Search for the cell housing the specified text and yield its (x, y) center coordinate. 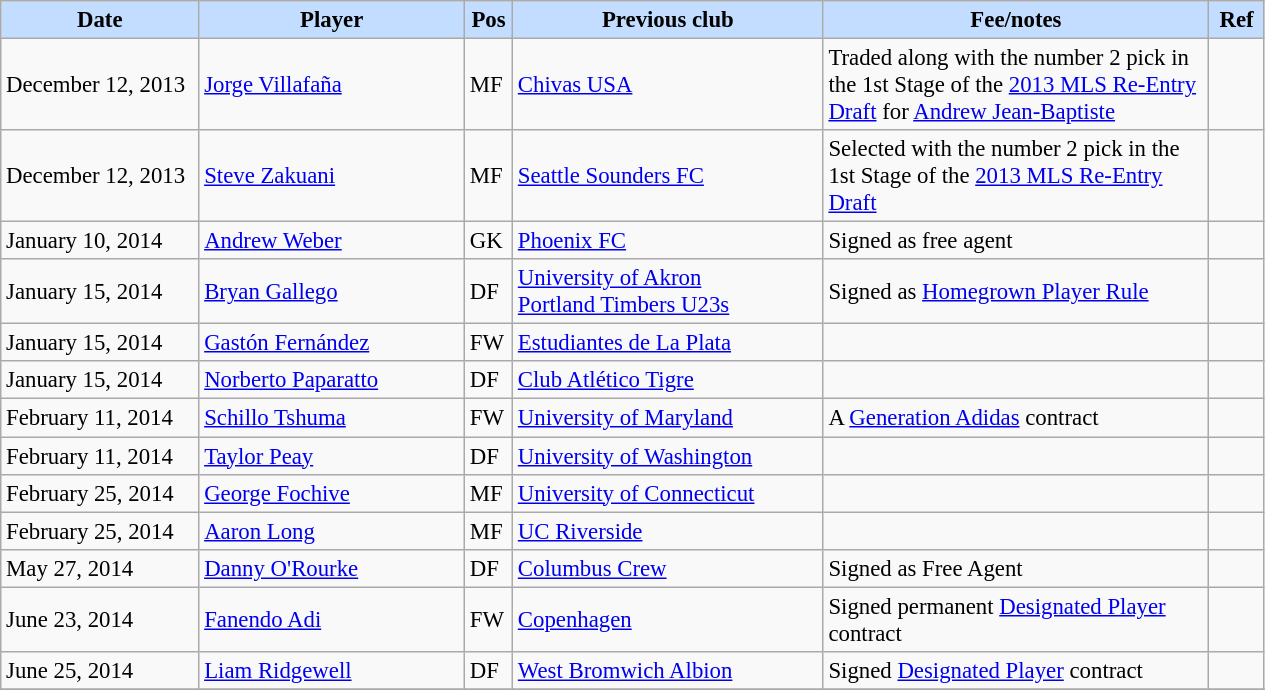
Chivas USA (668, 85)
Ref (1237, 20)
Gastón Fernández (332, 343)
Previous club (668, 20)
Selected with the number 2 pick in the 1st Stage of the 2013 MLS Re-Entry Draft (1016, 176)
Seattle Sounders FC (668, 176)
Signed permanent Designated Player contract (1016, 620)
Steve Zakuani (332, 176)
Fanendo Adi (332, 620)
Columbus Crew (668, 568)
Signed as Homegrown Player Rule (1016, 292)
University of Connecticut (668, 493)
UC Riverside (668, 531)
West Bromwich Albion (668, 671)
Signed as Free Agent (1016, 568)
Club Atlético Tigre (668, 381)
Signed Designated Player contract (1016, 671)
Traded along with the number 2 pick in the 1st Stage of the 2013 MLS Re-Entry Draft for Andrew Jean-Baptiste (1016, 85)
Estudiantes de La Plata (668, 343)
University of Maryland (668, 418)
Copenhagen (668, 620)
Norberto Paparatto (332, 381)
May 27, 2014 (100, 568)
Bryan Gallego (332, 292)
GK (488, 241)
George Fochive (332, 493)
Jorge Villafaña (332, 85)
University of AkronPortland Timbers U23s (668, 292)
Schillo Tshuma (332, 418)
Pos (488, 20)
University of Washington (668, 456)
Aaron Long (332, 531)
June 23, 2014 (100, 620)
Andrew Weber (332, 241)
Taylor Peay (332, 456)
Date (100, 20)
Fee/notes (1016, 20)
January 10, 2014 (100, 241)
Danny O'Rourke (332, 568)
Liam Ridgewell (332, 671)
Player (332, 20)
Phoenix FC (668, 241)
Signed as free agent (1016, 241)
A Generation Adidas contract (1016, 418)
June 25, 2014 (100, 671)
